Pinpoint the cell where the given text exists, returning its [x, y] midpoint coordinate. 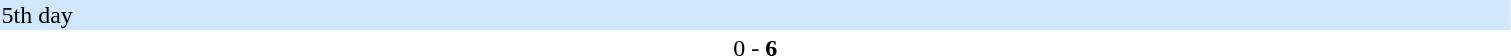
5th day [756, 15]
